Identify which cell holds the provided text, then report its [x, y] central coordinate. 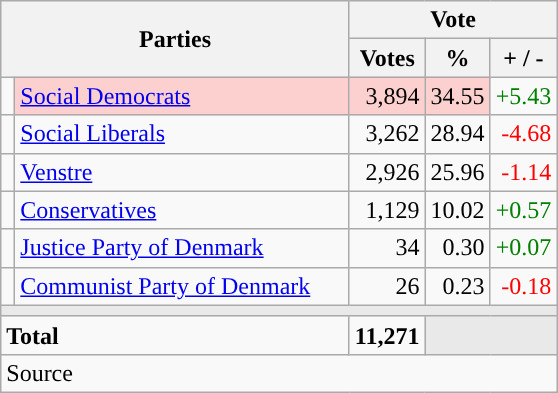
Conservatives [182, 210]
28.94 [458, 134]
Social Democrats [182, 96]
10.02 [458, 210]
34 [387, 248]
11,271 [387, 335]
+0.57 [524, 210]
Social Liberals [182, 134]
Communist Party of Denmark [182, 286]
Vote [452, 20]
-0.18 [524, 286]
3,894 [387, 96]
3,262 [387, 134]
25.96 [458, 172]
0.30 [458, 248]
1,129 [387, 210]
% [458, 58]
Justice Party of Denmark [182, 248]
26 [387, 286]
34.55 [458, 96]
Votes [387, 58]
Source [279, 373]
-4.68 [524, 134]
+ / - [524, 58]
Venstre [182, 172]
0.23 [458, 286]
+5.43 [524, 96]
Total [176, 335]
-1.14 [524, 172]
2,926 [387, 172]
+0.07 [524, 248]
Parties [176, 39]
